Output the [x, y] coordinate of the center of the cell containing the given text.  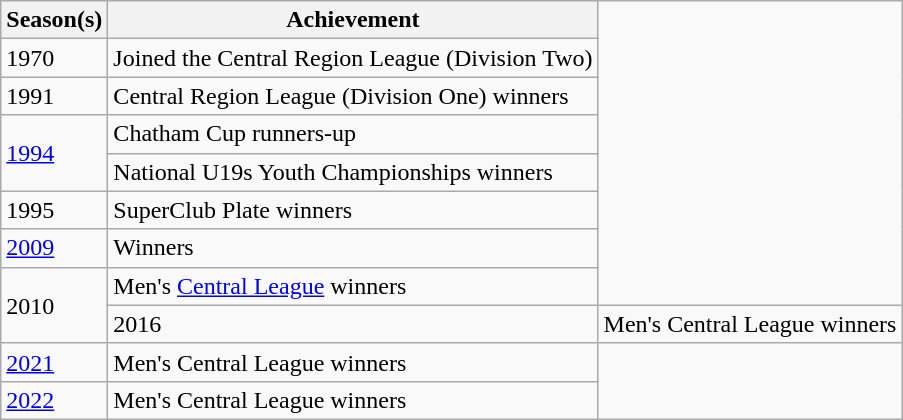
1994 [54, 153]
1970 [54, 58]
Season(s) [54, 20]
Winners [353, 248]
2010 [54, 305]
2022 [54, 400]
Chatham Cup runners-up [353, 134]
1991 [54, 96]
SuperClub Plate winners [353, 210]
Central Region League (Division One) winners [353, 96]
2009 [54, 248]
National U19s Youth Championships winners [353, 172]
2021 [54, 362]
Joined the Central Region League (Division Two) [353, 58]
2016 [353, 324]
Achievement [353, 20]
1995 [54, 210]
